Identify which cell holds the provided text, then report its [x, y] central coordinate. 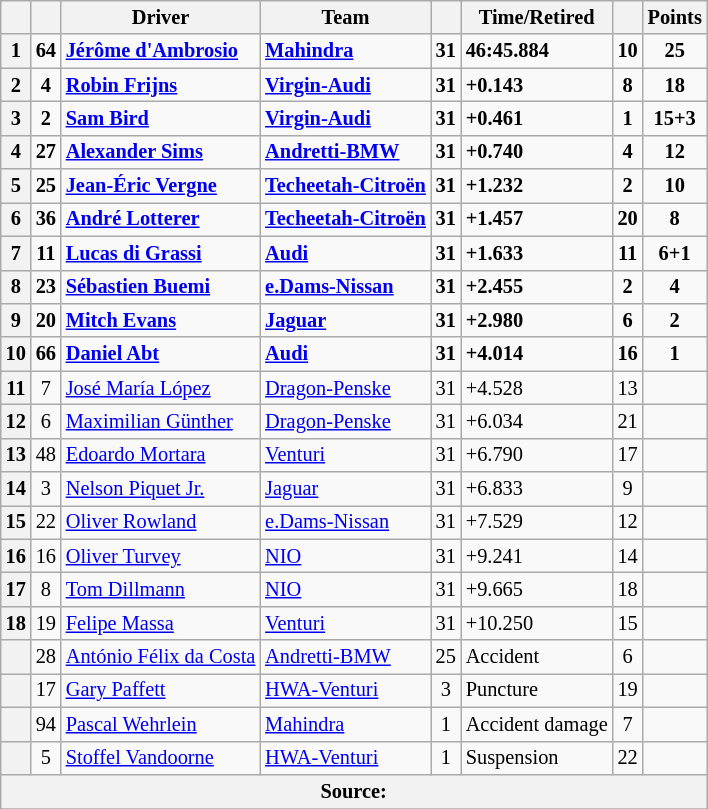
Alexander Sims [160, 152]
23 [46, 287]
Source: [354, 791]
André Lotterer [160, 219]
Oliver Turvey [160, 556]
António Félix da Costa [160, 657]
94 [46, 724]
+6.790 [537, 455]
Jean-Éric Vergne [160, 186]
Points [675, 17]
46:45.884 [537, 51]
+1.633 [537, 253]
Sam Bird [160, 118]
Edoardo Mortara [160, 455]
Felipe Massa [160, 623]
+2.455 [537, 287]
+1.232 [537, 186]
+1.457 [537, 219]
Puncture [537, 690]
+6.034 [537, 421]
Mitch Evans [160, 320]
+9.665 [537, 589]
Maximilian Günther [160, 421]
+0.461 [537, 118]
Time/Retired [537, 17]
Driver [160, 17]
66 [46, 354]
Accident damage [537, 724]
Suspension [537, 758]
Team [346, 17]
+4.528 [537, 388]
27 [46, 152]
+0.740 [537, 152]
Tom Dillmann [160, 589]
15+3 [675, 118]
Lucas di Grassi [160, 253]
36 [46, 219]
José María López [160, 388]
Gary Paffett [160, 690]
Robin Frijns [160, 85]
Daniel Abt [160, 354]
6+1 [675, 253]
+4.014 [537, 354]
64 [46, 51]
Pascal Wehrlein [160, 724]
Accident [537, 657]
Sébastien Buemi [160, 287]
Oliver Rowland [160, 522]
+0.143 [537, 85]
+2.980 [537, 320]
48 [46, 455]
+6.833 [537, 489]
+10.250 [537, 623]
+9.241 [537, 556]
Jérôme d'Ambrosio [160, 51]
+7.529 [537, 522]
Stoffel Vandoorne [160, 758]
28 [46, 657]
Nelson Piquet Jr. [160, 489]
21 [628, 421]
